Extract the (X, Y) coordinate from the center of the cell holding the provided text.  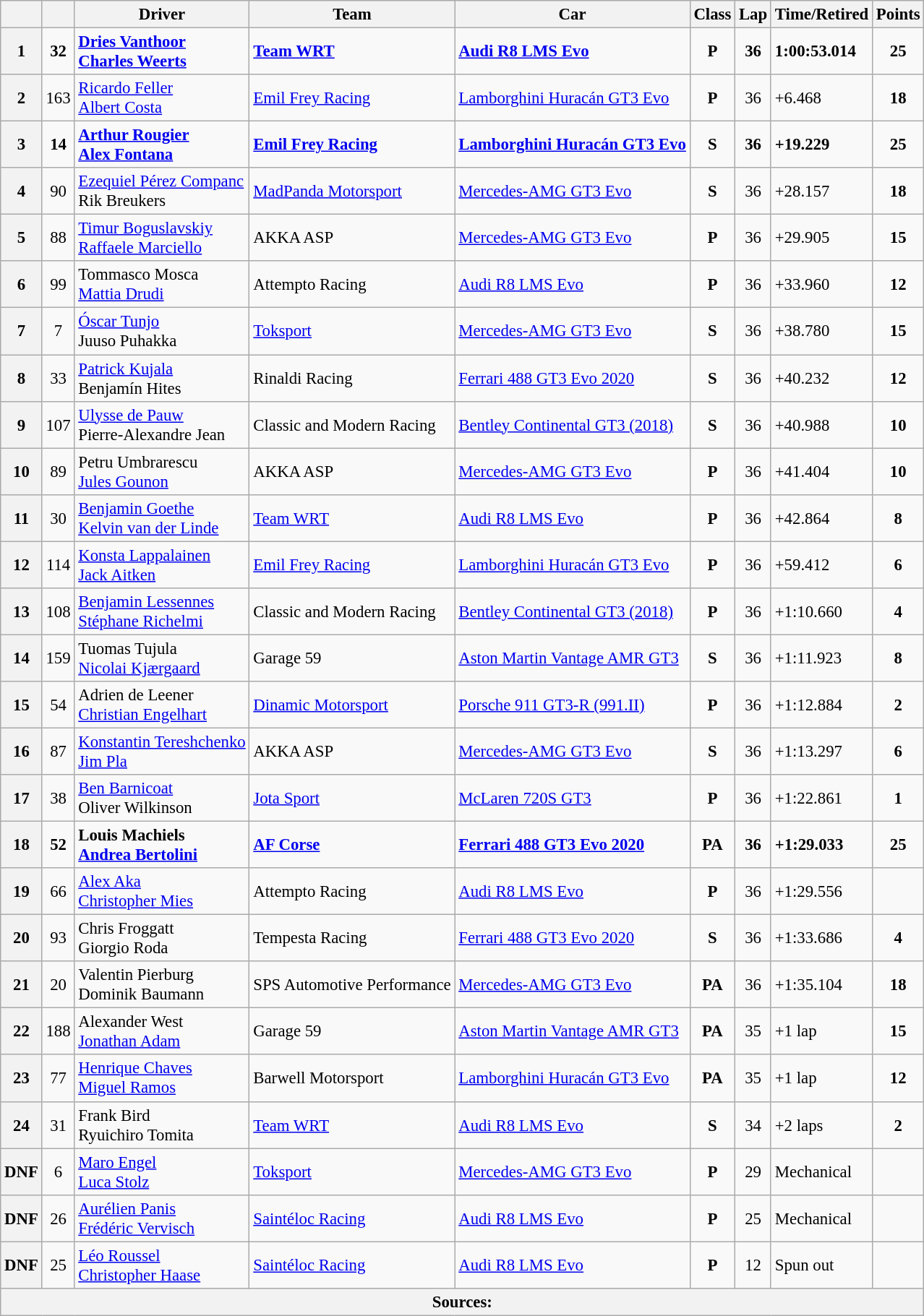
11 (22, 517)
+28.157 (821, 191)
Konsta Lappalainen Jack Aitken (162, 565)
99 (58, 285)
90 (58, 191)
Patrick Kujala Benjamín Hites (162, 379)
+1:11.923 (821, 658)
Petru Umbrarescu Jules Gounon (162, 471)
19 (22, 892)
163 (58, 98)
Team (352, 14)
Porsche 911 GT3-R (991.II) (573, 705)
Sources: (463, 1302)
Benjamin Goethe Kelvin van der Linde (162, 517)
108 (58, 611)
Konstantin Tereshchenko Jim Pla (162, 752)
52 (58, 846)
Henrique Chaves Miguel Ramos (162, 1078)
Ulysse de Pauw Pierre-Alexandre Jean (162, 425)
33 (58, 379)
Points (898, 14)
21 (22, 984)
+2 laps (821, 1124)
Alex Aka Christopher Mies (162, 892)
Adrien de Leener Christian Engelhart (162, 705)
Léo Roussel Christopher Haase (162, 1265)
Jota Sport (352, 798)
Car (573, 14)
16 (22, 752)
Aurélien Panis Frédéric Vervisch (162, 1218)
89 (58, 471)
Arthur Rougier Alex Fontana (162, 145)
Spun out (821, 1265)
MadPanda Motorsport (352, 191)
Timur Boguslavskiy Raffaele Marciello (162, 238)
Chris Froggatt Giorgio Roda (162, 938)
+1:29.556 (821, 892)
AF Corse (352, 846)
Maro Engel Luca Stolz (162, 1172)
Lap (753, 14)
3 (22, 145)
Tuomas Tujula Nicolai Kjærgaard (162, 658)
+59.412 (821, 565)
Barwell Motorsport (352, 1078)
87 (58, 752)
+1:12.884 (821, 705)
SPS Automotive Performance (352, 984)
1:00:53.014 (821, 52)
13 (22, 611)
Class (713, 14)
+1:29.033 (821, 846)
McLaren 720S GT3 (573, 798)
34 (753, 1124)
Ezequiel Pérez Companc Rik Breukers (162, 191)
Ricardo Feller Albert Costa (162, 98)
Rinaldi Racing (352, 379)
+40.988 (821, 425)
+42.864 (821, 517)
93 (58, 938)
32 (58, 52)
+38.780 (821, 331)
Louis Machiels Andrea Bertolini (162, 846)
Time/Retired (821, 14)
+33.960 (821, 285)
9 (22, 425)
24 (22, 1124)
22 (22, 1032)
17 (22, 798)
Driver (162, 14)
29 (753, 1172)
Dinamic Motorsport (352, 705)
107 (58, 425)
+1:10.660 (821, 611)
+29.905 (821, 238)
Frank Bird Ryuichiro Tomita (162, 1124)
77 (58, 1078)
88 (58, 238)
Dries Vanthoor Charles Weerts (162, 52)
+1:33.686 (821, 938)
188 (58, 1032)
23 (22, 1078)
66 (58, 892)
+40.232 (821, 379)
Tommasco Mosca Mattia Drudi (162, 285)
31 (58, 1124)
Valentin Pierburg Dominik Baumann (162, 984)
Ben Barnicoat Oliver Wilkinson (162, 798)
38 (58, 798)
114 (58, 565)
30 (58, 517)
+1:22.861 (821, 798)
Alexander West Jonathan Adam (162, 1032)
Benjamin Lessennes Stéphane Richelmi (162, 611)
26 (58, 1218)
+6.468 (821, 98)
5 (22, 238)
Tempesta Racing (352, 938)
+1:13.297 (821, 752)
54 (58, 705)
159 (58, 658)
+1:35.104 (821, 984)
Óscar Tunjo Juuso Puhakka (162, 331)
+19.229 (821, 145)
+41.404 (821, 471)
